Extract the (X, Y) coordinate from the center of the cell holding the provided text.  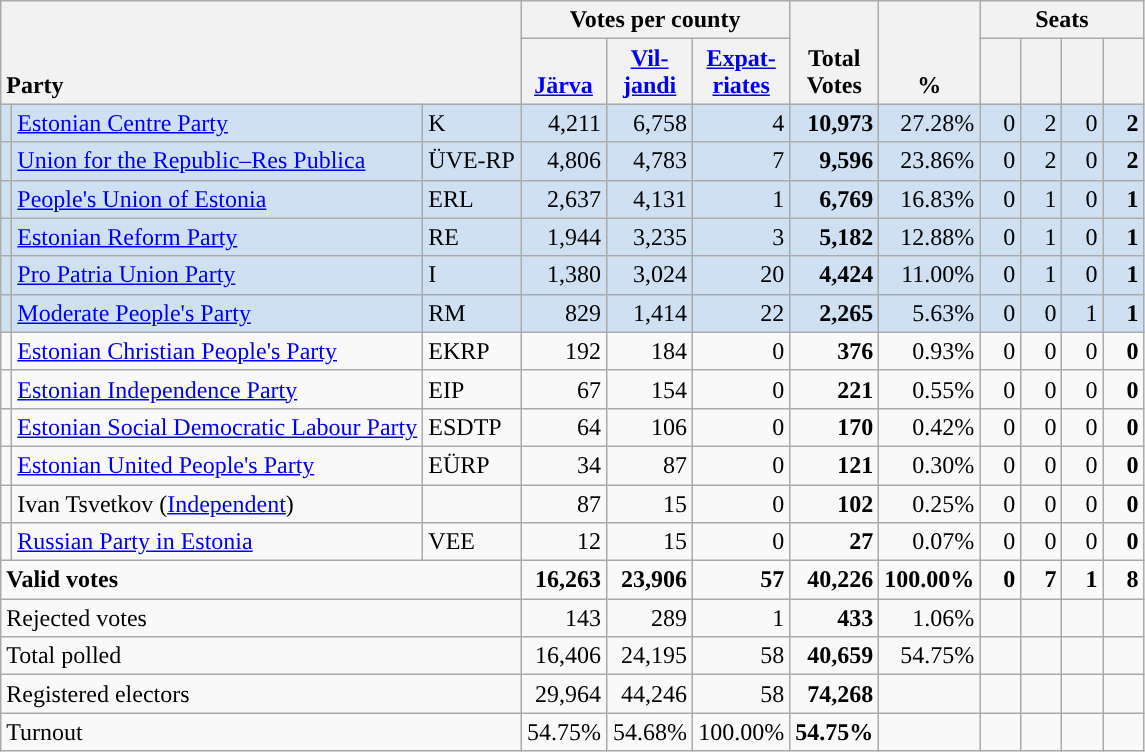
ERL (472, 199)
829 (563, 313)
Estonian Christian People's Party (218, 351)
0.25% (930, 503)
102 (834, 503)
22 (742, 313)
121 (834, 465)
EKRP (472, 351)
0.55% (930, 389)
Estonian Centre Party (218, 123)
Rejected votes (261, 618)
Estonian Social Democratic Labour Party (218, 427)
0.93% (930, 351)
5,182 (834, 237)
64 (563, 427)
4,783 (650, 161)
Registered electors (261, 694)
1,414 (650, 313)
0.42% (930, 427)
4,131 (650, 199)
8 (1124, 580)
Pro Patria Union Party (218, 275)
Moderate People's Party (218, 313)
1.06% (930, 618)
74,268 (834, 694)
Seats (1062, 20)
23,906 (650, 580)
16,406 (563, 656)
4,424 (834, 275)
4,211 (563, 123)
34 (563, 465)
RE (472, 237)
27 (834, 542)
0.07% (930, 542)
0.30% (930, 465)
40,226 (834, 580)
Russian Party in Estonia (218, 542)
Vil- jandi (650, 72)
44,246 (650, 694)
Estonian United People's Party (218, 465)
16.83% (930, 199)
184 (650, 351)
54.68% (650, 732)
Votes per county (654, 20)
27.28% (930, 123)
RM (472, 313)
I (472, 275)
2,265 (834, 313)
Estonian Independence Party (218, 389)
40,659 (834, 656)
K (472, 123)
57 (742, 580)
12 (563, 542)
24,195 (650, 656)
Järva (563, 72)
221 (834, 389)
ESDTP (472, 427)
192 (563, 351)
Union for the Republic–Res Publica (218, 161)
4,806 (563, 161)
3 (742, 237)
154 (650, 389)
23.86% (930, 161)
6,769 (834, 199)
EIP (472, 389)
4 (742, 123)
9,596 (834, 161)
% (930, 52)
5.63% (930, 313)
376 (834, 351)
433 (834, 618)
16,263 (563, 580)
3,024 (650, 275)
29,964 (563, 694)
Ivan Tsvetkov (Independent) (218, 503)
20 (742, 275)
ÜVE-RP (472, 161)
1,380 (563, 275)
67 (563, 389)
Total Votes (834, 52)
12.88% (930, 237)
11.00% (930, 275)
10,973 (834, 123)
106 (650, 427)
6,758 (650, 123)
Party (261, 52)
2,637 (563, 199)
Total polled (261, 656)
3,235 (650, 237)
1,944 (563, 237)
EÜRP (472, 465)
Turnout (261, 732)
People's Union of Estonia (218, 199)
VEE (472, 542)
Estonian Reform Party (218, 237)
Expat- riates (742, 72)
Valid votes (261, 580)
143 (563, 618)
289 (650, 618)
170 (834, 427)
